Find where the given text appears and provide that cell's center as [X, Y] coordinate. 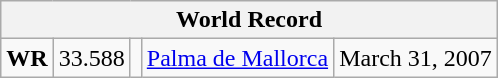
World Record [250, 20]
33.588 [92, 58]
March 31, 2007 [416, 58]
Palma de Mallorca [237, 58]
WR [27, 58]
